Capture the cell that displays the provided text and extract its (X, Y) central coordinate. 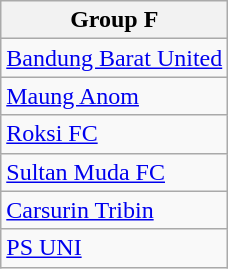
Sultan Muda FC (114, 172)
PS UNI (114, 248)
Bandung Barat United (114, 58)
Group F (114, 20)
Carsurin Tribin (114, 210)
Roksi FC (114, 134)
Maung Anom (114, 96)
